Extract the (X, Y) coordinate from the center of the cell holding the provided text.  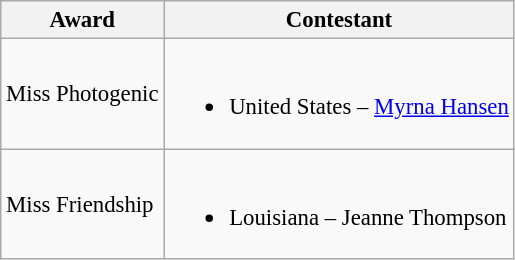
United States – Myrna Hansen (339, 94)
Contestant (339, 20)
Louisiana – Jeanne Thompson (339, 204)
Miss Friendship (82, 204)
Award (82, 20)
Miss Photogenic (82, 94)
